Extract the [x, y] coordinate from the center of the cell holding the provided text.  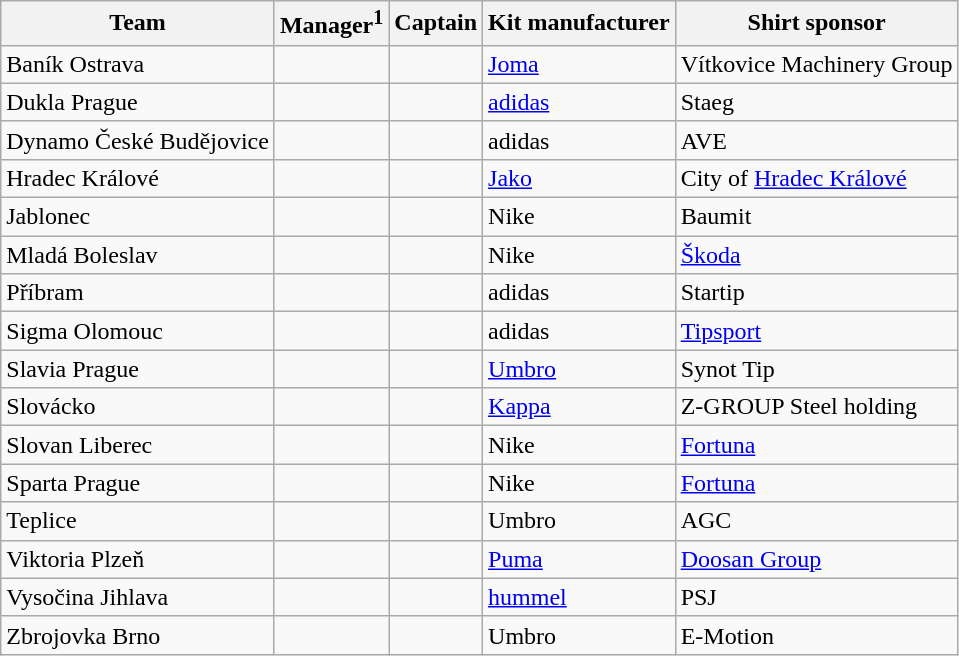
Baník Ostrava [138, 64]
Slavia Prague [138, 369]
Manager1 [331, 24]
PSJ [816, 597]
Slovan Liberec [138, 445]
Jablonec [138, 217]
AGC [816, 521]
Dukla Prague [138, 102]
Startip [816, 293]
Staeg [816, 102]
Vítkovice Machinery Group [816, 64]
Tipsport [816, 331]
Captain [436, 24]
Vysočina Jihlava [138, 597]
Z-GROUP Steel holding [816, 407]
Synot Tip [816, 369]
Příbram [138, 293]
Sigma Olomouc [138, 331]
Doosan Group [816, 559]
Shirt sponsor [816, 24]
Hradec Králové [138, 178]
AVE [816, 140]
Škoda [816, 255]
Kit manufacturer [580, 24]
Baumit [816, 217]
Sparta Prague [138, 483]
hummel [580, 597]
Puma [580, 559]
Mladá Boleslav [138, 255]
Teplice [138, 521]
Zbrojovka Brno [138, 635]
Jako [580, 178]
E-Motion [816, 635]
Joma [580, 64]
Viktoria Plzeň [138, 559]
Kappa [580, 407]
Dynamo České Budějovice [138, 140]
Team [138, 24]
City of Hradec Králové [816, 178]
Slovácko [138, 407]
